Identify which cell holds the provided text, then report its (X, Y) central coordinate. 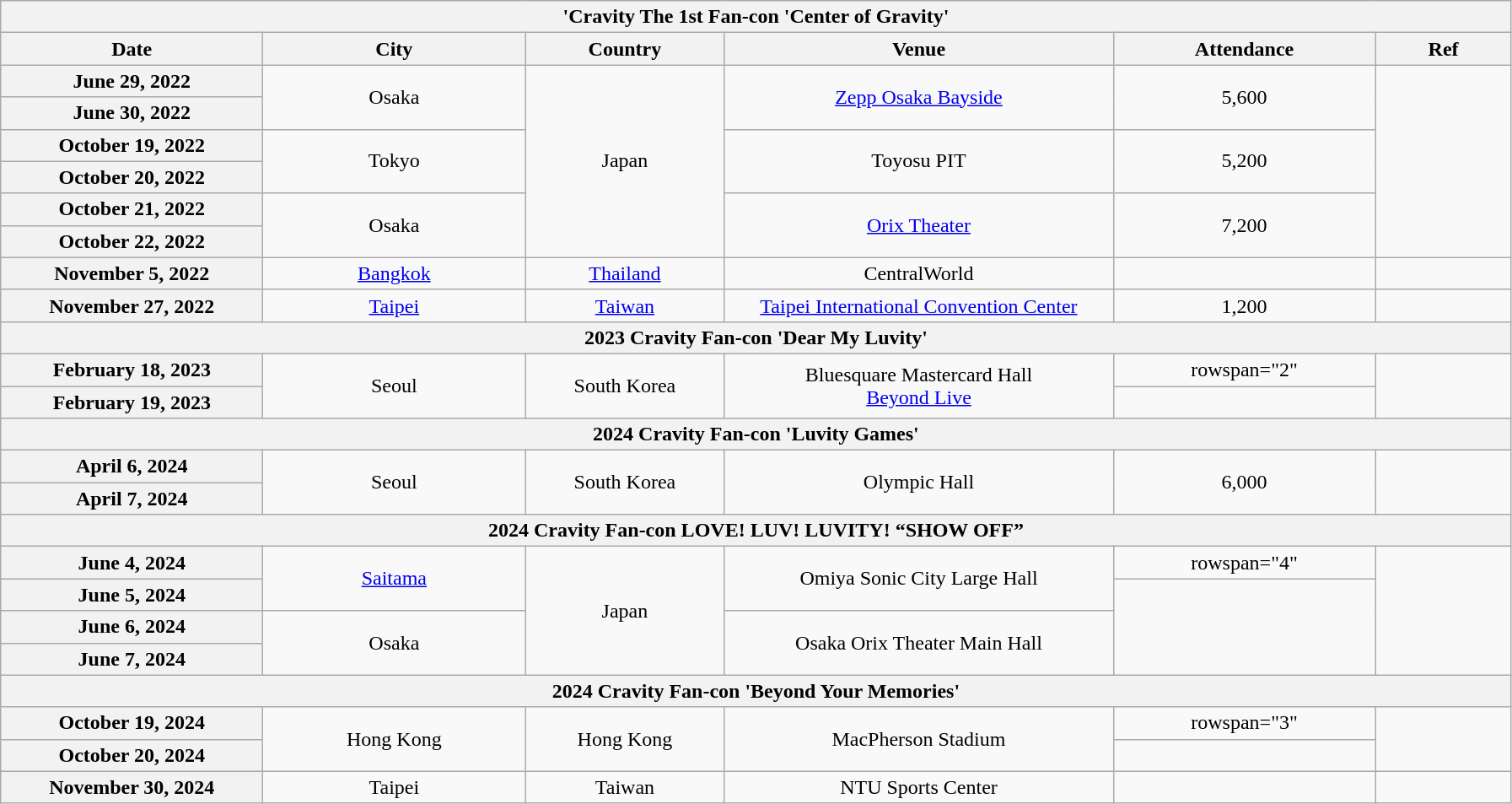
NTU Sports Center (919, 787)
Thailand (625, 273)
October 20, 2022 (132, 177)
Ref (1444, 49)
June 7, 2024 (132, 659)
Taipei International Convention Center (919, 305)
November 27, 2022 (132, 305)
Orix Theater (919, 225)
Date (132, 49)
MacPherson Stadium (919, 739)
Toyosu PIT (919, 161)
Olympic Hall (919, 483)
Country (625, 49)
2024 Cravity Fan-con LOVE! LUV! LUVITY! “SHOW OFF” (756, 531)
City (395, 49)
November 30, 2024 (132, 787)
June 30, 2022 (132, 113)
CentralWorld (919, 273)
2023 Cravity Fan-con 'Dear My Luvity' (756, 337)
2024 Cravity Fan-con 'Luvity Games' (756, 434)
June 6, 2024 (132, 627)
June 4, 2024 (132, 563)
October 19, 2024 (132, 723)
1,200 (1245, 305)
Saitama (395, 579)
rowspan="2" (1245, 370)
2024 Cravity Fan-con 'Beyond Your Memories' (756, 691)
October 21, 2022 (132, 209)
7,200 (1245, 225)
Attendance (1245, 49)
June 5, 2024 (132, 595)
June 29, 2022 (132, 81)
November 5, 2022 (132, 273)
October 20, 2024 (132, 755)
6,000 (1245, 483)
'Cravity The 1st Fan-con 'Center of Gravity' (756, 17)
rowspan="4" (1245, 563)
April 6, 2024 (132, 467)
October 19, 2022 (132, 145)
Zepp Osaka Bayside (919, 97)
Venue (919, 49)
Tokyo (395, 161)
April 7, 2024 (132, 499)
February 19, 2023 (132, 402)
Osaka Orix Theater Main Hall (919, 643)
5,200 (1245, 161)
5,600 (1245, 97)
Omiya Sonic City Large Hall (919, 579)
February 18, 2023 (132, 370)
Bluesquare Mastercard HallBeyond Live (919, 386)
rowspan="3" (1245, 723)
Bangkok (395, 273)
October 22, 2022 (132, 241)
